Return (x, y) of the center of cell containing provided text 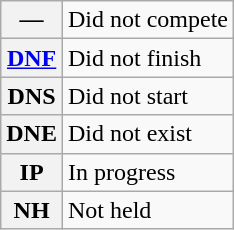
DNS (32, 96)
In progress (148, 172)
Did not exist (148, 134)
DNE (32, 134)
Did not compete (148, 20)
Did not finish (148, 58)
NH (32, 210)
IP (32, 172)
DNF (32, 58)
Not held (148, 210)
Did not start (148, 96)
— (32, 20)
